Pinpoint the cell where the given text exists, returning its [X, Y] midpoint coordinate. 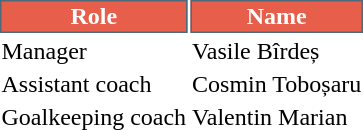
Cosmin Toboșaru [277, 84]
Role [94, 16]
Vasile Bîrdeș [277, 51]
Manager [94, 51]
Assistant coach [94, 84]
Name [277, 16]
